Return (X, Y) of the center of cell containing provided text 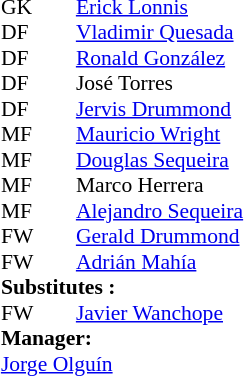
Vladimir Quesada (160, 33)
Javier Wanchope (160, 313)
Jervis Drummond (160, 109)
Substitutes : (122, 287)
José Torres (160, 83)
Mauricio Wright (160, 135)
Ronald González (160, 58)
Adrián Mahía (160, 262)
Marco Herrera (160, 185)
Manager: (122, 339)
Gerald Drummond (160, 237)
Alejandro Sequeira (160, 211)
Douglas Sequeira (160, 160)
